Return [X, Y] of the center of cell containing provided text 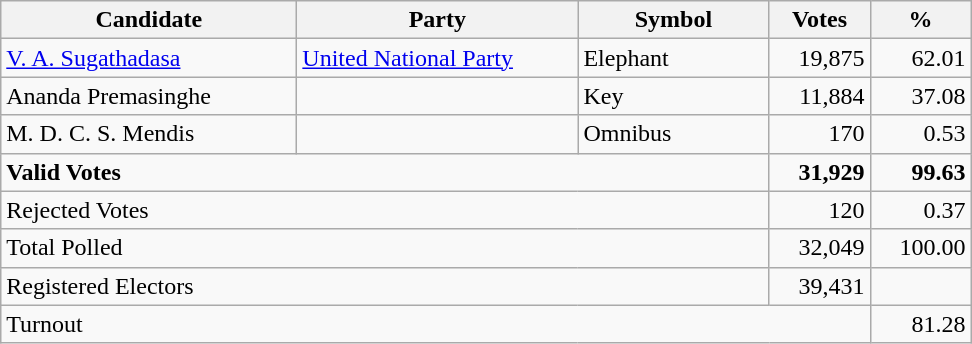
Registered Electors [385, 286]
Omnibus [674, 134]
Ananda Premasinghe [149, 96]
Candidate [149, 20]
32,049 [820, 248]
31,929 [820, 172]
V. A. Sugathadasa [149, 58]
62.01 [920, 58]
170 [820, 134]
0.53 [920, 134]
Key [674, 96]
81.28 [920, 324]
Valid Votes [385, 172]
0.37 [920, 210]
United National Party [438, 58]
Votes [820, 20]
Elephant [674, 58]
% [920, 20]
100.00 [920, 248]
99.63 [920, 172]
Turnout [436, 324]
11,884 [820, 96]
Rejected Votes [385, 210]
19,875 [820, 58]
120 [820, 210]
37.08 [920, 96]
Symbol [674, 20]
39,431 [820, 286]
Total Polled [385, 248]
Party [438, 20]
M. D. C. S. Mendis [149, 134]
